For the text-containing cell, return its midpoint in (x, y) coordinate format. 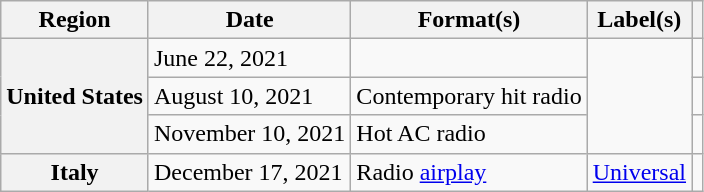
Radio airplay (469, 172)
Date (249, 20)
Format(s) (469, 20)
United States (75, 96)
December 17, 2021 (249, 172)
Italy (75, 172)
Label(s) (639, 20)
August 10, 2021 (249, 96)
June 22, 2021 (249, 58)
Contemporary hit radio (469, 96)
Universal (639, 172)
November 10, 2021 (249, 134)
Region (75, 20)
Hot AC radio (469, 134)
